Return (X, Y) of the center of cell containing provided text 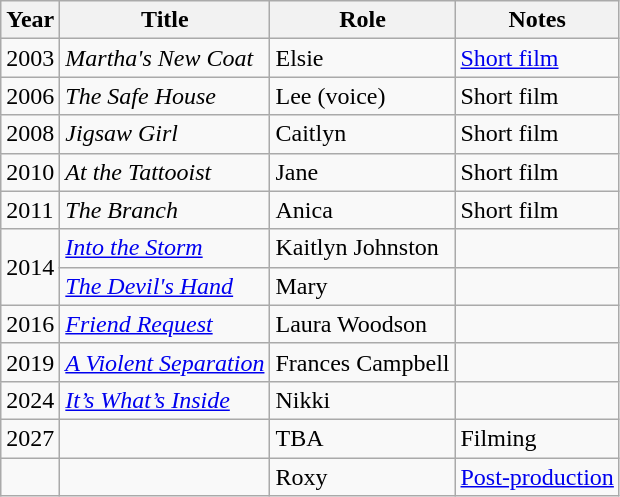
Laura Woodson (362, 324)
Into the Storm (165, 248)
Filming (537, 438)
Jane (362, 172)
Year (30, 20)
Anica (362, 210)
Caitlyn (362, 134)
Roxy (362, 477)
Lee (voice) (362, 96)
Title (165, 20)
Role (362, 20)
2011 (30, 210)
2006 (30, 96)
2010 (30, 172)
Elsie (362, 58)
The Devil's Hand (165, 286)
Frances Campbell (362, 362)
2016 (30, 324)
2019 (30, 362)
Nikki (362, 400)
2014 (30, 267)
2027 (30, 438)
It’s What’s Inside (165, 400)
Notes (537, 20)
Friend Request (165, 324)
The Branch (165, 210)
TBA (362, 438)
Kaitlyn Johnston (362, 248)
A Violent Separation (165, 362)
Jigsaw Girl (165, 134)
Martha's New Coat (165, 58)
2003 (30, 58)
Post-production (537, 477)
The Safe House (165, 96)
At the Tattooist (165, 172)
2024 (30, 400)
2008 (30, 134)
Mary (362, 286)
